Determine the (X, Y) coordinate at the center of the cell enclosing the given text.  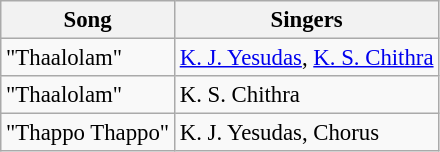
K. J. Yesudas, K. S. Chithra (306, 58)
"Thappo Thappo" (88, 133)
Song (88, 20)
K. J. Yesudas, Chorus (306, 133)
Singers (306, 20)
K. S. Chithra (306, 95)
